Pinpoint the cell where the given text exists, returning its (X, Y) midpoint coordinate. 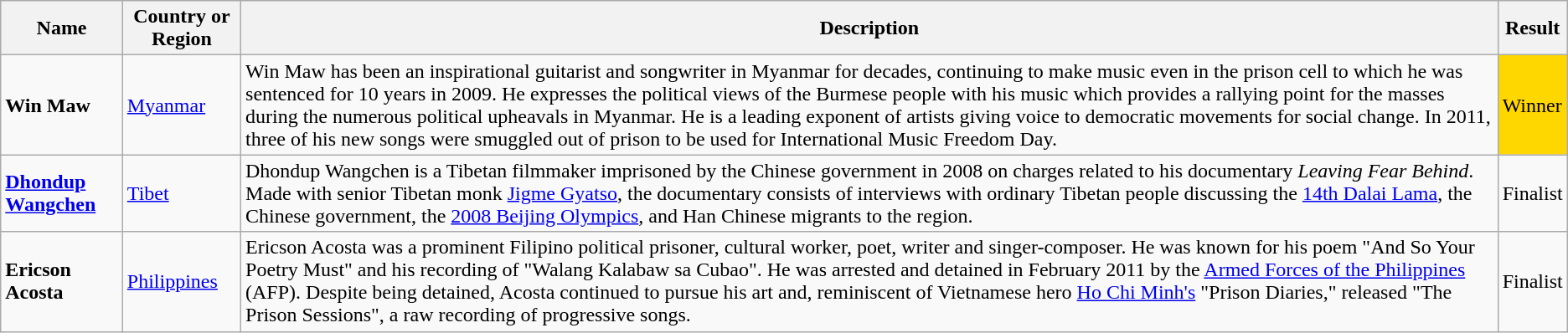
Country or Region (181, 28)
Description (869, 28)
Winner (1533, 105)
Myanmar (181, 105)
Result (1533, 28)
Ericson Acosta (62, 281)
Win Maw (62, 105)
Philippines (181, 281)
Name (62, 28)
Tibet (181, 193)
Dhondup Wangchen (62, 193)
